Provide the [X, Y] coordinate of the cell's center where the given text is located.  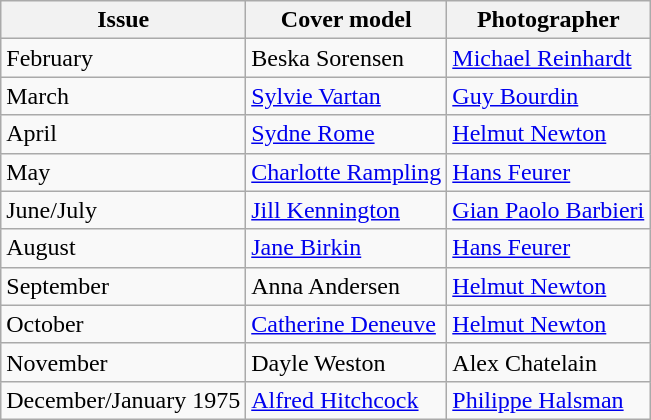
Jane Birkin [346, 248]
September [124, 286]
Gian Paolo Barbieri [548, 210]
Philippe Halsman [548, 400]
Jill Kennington [346, 210]
Charlotte Rampling [346, 172]
Alex Chatelain [548, 362]
Sydne Rome [346, 134]
Dayle Weston [346, 362]
February [124, 58]
August [124, 248]
June/July [124, 210]
December/January 1975 [124, 400]
May [124, 172]
Sylvie Vartan [346, 96]
October [124, 324]
March [124, 96]
Cover model [346, 20]
Guy Bourdin [548, 96]
Catherine Deneuve [346, 324]
Photographer [548, 20]
Alfred Hitchcock [346, 400]
Beska Sorensen [346, 58]
Issue [124, 20]
Michael Reinhardt [548, 58]
April [124, 134]
Anna Andersen [346, 286]
November [124, 362]
